For the text-containing cell, return its midpoint in (X, Y) coordinate format. 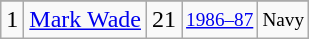
1986–87 (220, 20)
1 (12, 20)
Navy (284, 20)
21 (164, 20)
Mark Wade (86, 20)
